Search for the cell housing the specified text and yield its [X, Y] center coordinate. 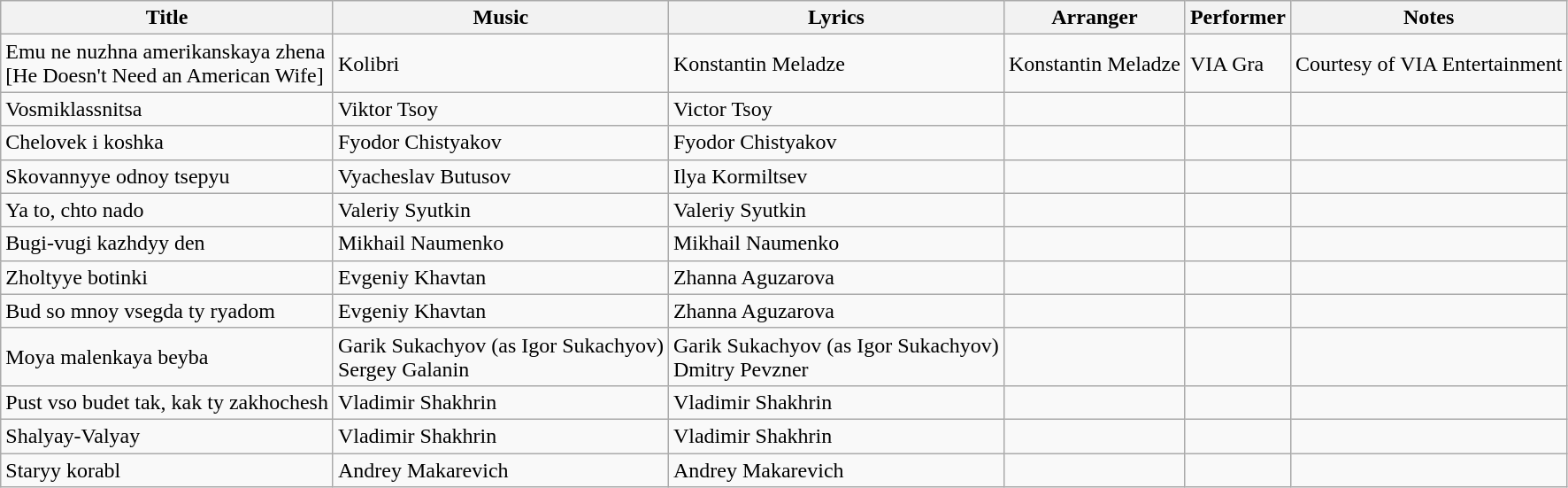
Garik Sukachyov (as Igor Sukachyov)Sergey Galanin [501, 356]
Staryy korabl [167, 470]
Arranger [1094, 18]
Music [501, 18]
Title [167, 18]
Victor Tsoy [835, 109]
Ya to, chto nado [167, 210]
Bugi-vugi kazhdyy den [167, 244]
Kolibri [501, 64]
Performer [1237, 18]
Emu ne nuzhna amerikanskaya zhena [He Doesn't Need an American Wife] [167, 64]
Vyacheslav Butusov [501, 176]
Bud so mnoy vsegda ty ryadom [167, 311]
Pust vso budet tak, kak ty zakhochesh [167, 402]
Zholtyye botinki [167, 277]
Viktor Tsoy [501, 109]
Lyrics [835, 18]
Moya malenkaya beyba [167, 356]
Courtesy of VIA Entertainment [1428, 64]
VIA Gra [1237, 64]
Garik Sukachyov (as Igor Sukachyov)Dmitry Pevzner [835, 356]
Shalyay-Valyay [167, 436]
Chelovek i koshka [167, 143]
Ilya Kormiltsev [835, 176]
Vosmiklassnitsa [167, 109]
Skovannyye odnoy tsepyu [167, 176]
Notes [1428, 18]
